Identify which cell holds the provided text, then report its (x, y) central coordinate. 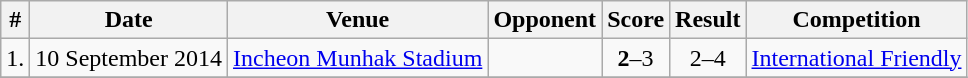
1. (16, 58)
Opponent (545, 20)
2–3 (636, 58)
# (16, 20)
2–4 (708, 58)
Score (636, 20)
Date (129, 20)
Venue (358, 20)
International Friendly (856, 58)
10 September 2014 (129, 58)
Competition (856, 20)
Result (708, 20)
Incheon Munhak Stadium (358, 58)
